Return (X, Y) of the center of cell containing provided text 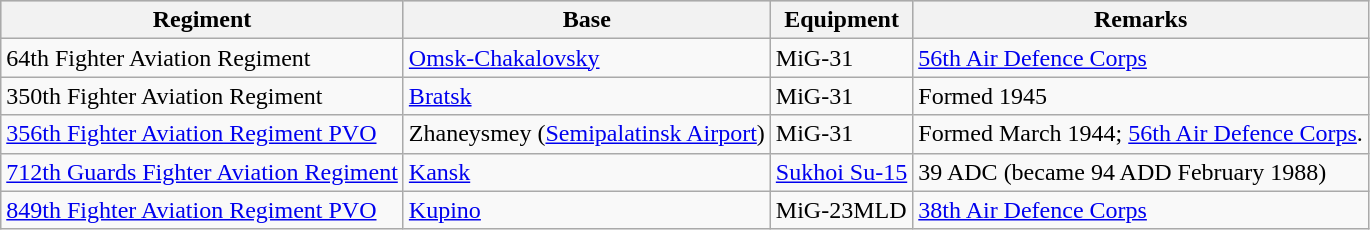
Regiment (202, 20)
39 ADC (became 94 ADD February 1988) (1141, 172)
Sukhoi Su-15 (841, 172)
Kupino (586, 210)
64th Fighter Aviation Regiment (202, 58)
MiG-23MLD (841, 210)
Base (586, 20)
Formed March 1944; 56th Air Defence Corps. (1141, 134)
Remarks (1141, 20)
849th Fighter Aviation Regiment PVO (202, 210)
Bratsk (586, 96)
Omsk-Chakalovsky (586, 58)
Zhaneysmey (Semipalatinsk Airport) (586, 134)
350th Fighter Aviation Regiment (202, 96)
356th Fighter Aviation Regiment PVO (202, 134)
712th Guards Fighter Aviation Regiment (202, 172)
Equipment (841, 20)
Kansk (586, 172)
56th Air Defence Corps (1141, 58)
Formed 1945 (1141, 96)
38th Air Defence Corps (1141, 210)
